Return the (X, Y) coordinate for the center point of the cell that contains the specified text.  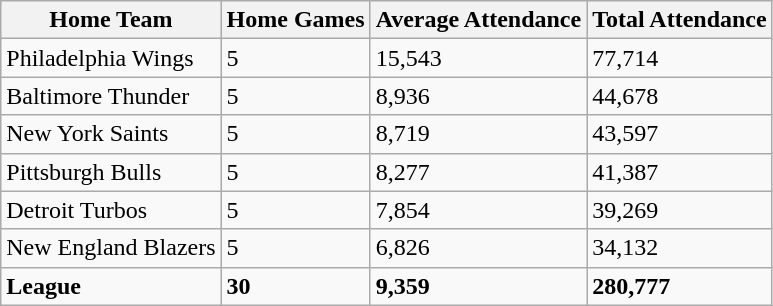
Home Team (111, 20)
8,277 (478, 172)
77,714 (680, 58)
New York Saints (111, 134)
League (111, 286)
8,719 (478, 134)
41,387 (680, 172)
7,854 (478, 210)
34,132 (680, 248)
43,597 (680, 134)
44,678 (680, 96)
9,359 (478, 286)
30 (296, 286)
6,826 (478, 248)
Total Attendance (680, 20)
New England Blazers (111, 248)
Home Games (296, 20)
39,269 (680, 210)
Baltimore Thunder (111, 96)
Average Attendance (478, 20)
Philadelphia Wings (111, 58)
Pittsburgh Bulls (111, 172)
15,543 (478, 58)
Detroit Turbos (111, 210)
8,936 (478, 96)
280,777 (680, 286)
